Search for the cell housing the specified text and yield its (X, Y) center coordinate. 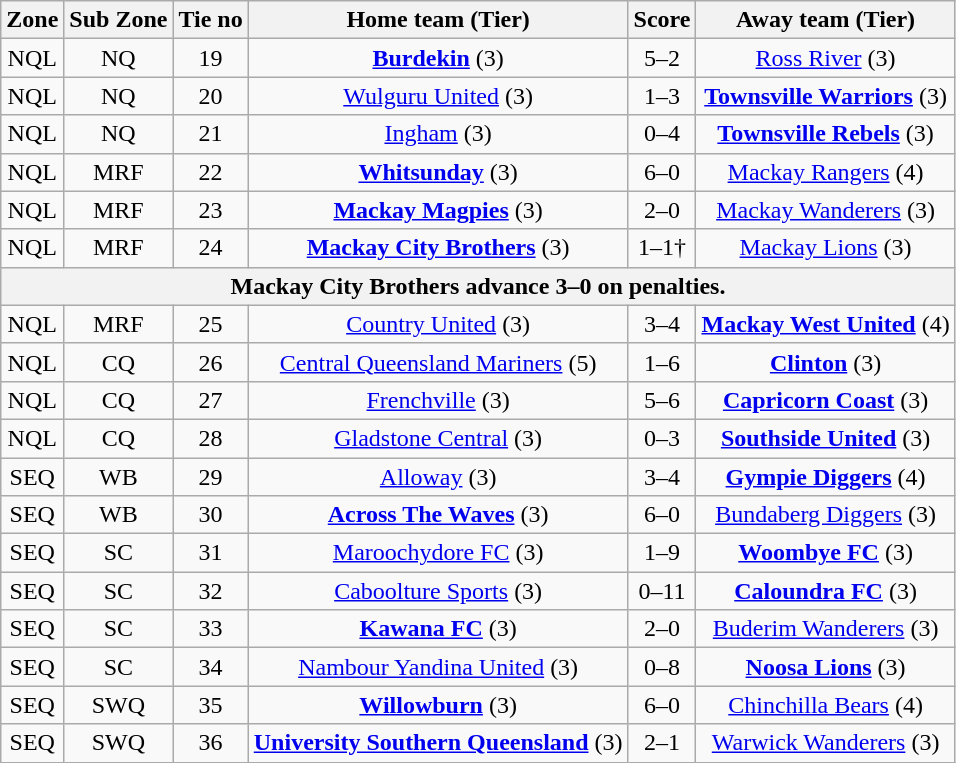
Caloundra FC (3) (826, 591)
0–4 (662, 134)
Kawana FC (3) (438, 629)
Frenchville (3) (438, 400)
Gympie Diggers (4) (826, 477)
0–8 (662, 667)
Alloway (3) (438, 477)
28 (210, 438)
34 (210, 667)
Country United (3) (438, 324)
Warwick Wanderers (3) (826, 743)
26 (210, 362)
19 (210, 58)
1–3 (662, 96)
20 (210, 96)
22 (210, 172)
Noosa Lions (3) (826, 667)
Away team (Tier) (826, 20)
Central Queensland Mariners (5) (438, 362)
21 (210, 134)
Bundaberg Diggers (3) (826, 515)
Mackay West United (4) (826, 324)
Mackay City Brothers (3) (438, 248)
Tie no (210, 20)
Score (662, 20)
25 (210, 324)
Ingham (3) (438, 134)
Home team (Tier) (438, 20)
29 (210, 477)
2–1 (662, 743)
Gladstone Central (3) (438, 438)
Townsville Rebels (3) (826, 134)
Sub Zone (118, 20)
5–6 (662, 400)
Southside United (3) (826, 438)
Willowburn (3) (438, 705)
0–3 (662, 438)
University Southern Queensland (3) (438, 743)
Zone (32, 20)
35 (210, 705)
1–6 (662, 362)
Caboolture Sports (3) (438, 591)
Nambour Yandina United (3) (438, 667)
36 (210, 743)
Buderim Wanderers (3) (826, 629)
27 (210, 400)
33 (210, 629)
0–11 (662, 591)
32 (210, 591)
Mackay Lions (3) (826, 248)
Across The Waves (3) (438, 515)
1–1† (662, 248)
24 (210, 248)
Mackay Magpies (3) (438, 210)
Woombye FC (3) (826, 553)
1–9 (662, 553)
30 (210, 515)
Ross River (3) (826, 58)
Clinton (3) (826, 362)
Mackay Rangers (4) (826, 172)
31 (210, 553)
Mackay Wanderers (3) (826, 210)
Capricorn Coast (3) (826, 400)
23 (210, 210)
Maroochydore FC (3) (438, 553)
Whitsunday (3) (438, 172)
Burdekin (3) (438, 58)
Chinchilla Bears (4) (826, 705)
Wulguru United (3) (438, 96)
5–2 (662, 58)
Mackay City Brothers advance 3–0 on penalties. (478, 286)
Townsville Warriors (3) (826, 96)
